Search for the cell housing the specified text and yield its [x, y] center coordinate. 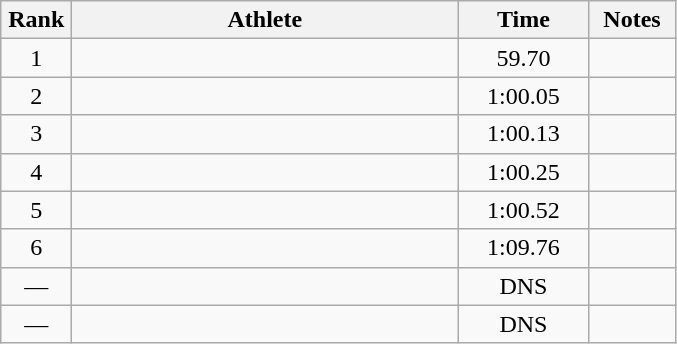
Rank [36, 20]
Athlete [265, 20]
5 [36, 210]
59.70 [524, 58]
1:00.13 [524, 134]
3 [36, 134]
1:09.76 [524, 248]
2 [36, 96]
1:00.05 [524, 96]
Notes [632, 20]
Time [524, 20]
4 [36, 172]
1:00.25 [524, 172]
1:00.52 [524, 210]
6 [36, 248]
1 [36, 58]
